Identify which cell holds the provided text, then report its (X, Y) central coordinate. 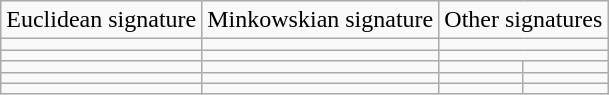
Euclidean signature (102, 20)
Minkowskian signature (320, 20)
Other signatures (524, 20)
